Scan for the cell matching the given text and deliver its (X, Y) coordinate at center. 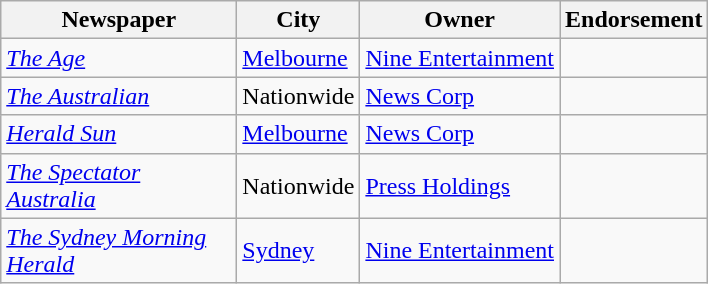
Endorsement (634, 20)
Herald Sun (119, 134)
Sydney (298, 250)
Newspaper (119, 20)
City (298, 20)
The Australian (119, 96)
The Spectator Australia (119, 186)
Owner (460, 20)
The Sydney Morning Herald (119, 250)
The Age (119, 58)
Press Holdings (460, 186)
